Return (X, Y) of the center of cell containing provided text 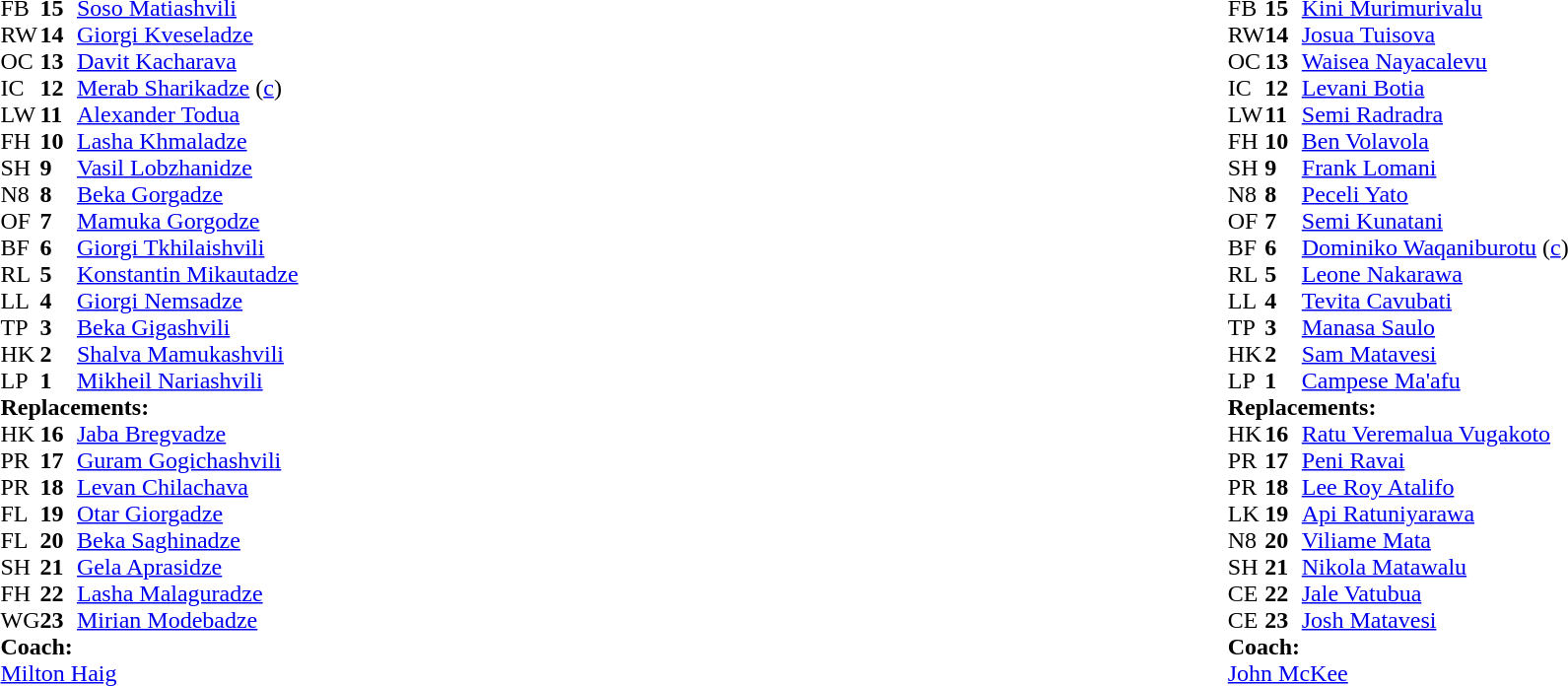
Giorgi Nemsadze (187, 302)
Davit Kacharava (187, 61)
Giorgi Kveseladze (187, 35)
Mamuka Gorgodze (187, 221)
Vasil Lobzhanidze (187, 168)
Mikheil Nariashvili (187, 380)
LK (1247, 514)
Konstantin Mikautadze (187, 274)
Beka Gorgadze (187, 195)
Jaba Bregvadze (187, 434)
Gela Aprasidze (187, 568)
Alexander Todua (187, 114)
Levan Chilachava (187, 487)
Merab Sharikadze (c) (187, 89)
Coach: (149, 647)
Replacements: (149, 408)
Shalva Mamukashvili (187, 355)
Lasha Khmaladze (187, 142)
Beka Gigashvili (187, 327)
Otar Giorgadze (187, 514)
WG (20, 621)
Giorgi Tkhilaishvili (187, 248)
Guram Gogichashvili (187, 461)
Lasha Malaguradze (187, 593)
Beka Saghinadze (187, 540)
Mirian Modebadze (187, 621)
